Provide the [X, Y] coordinate of the cell's center where the given text is located.  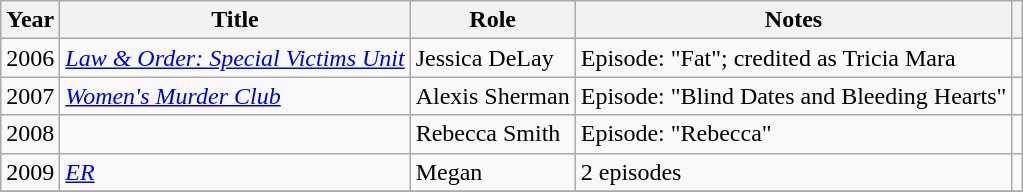
2 episodes [794, 172]
Episode: "Rebecca" [794, 134]
Megan [492, 172]
2008 [30, 134]
2006 [30, 58]
Year [30, 20]
Episode: "Blind Dates and Bleeding Hearts" [794, 96]
Women's Murder Club [235, 96]
Law & Order: Special Victims Unit [235, 58]
Title [235, 20]
2009 [30, 172]
Rebecca Smith [492, 134]
Jessica DeLay [492, 58]
2007 [30, 96]
Episode: "Fat"; credited as Tricia Mara [794, 58]
ER [235, 172]
Role [492, 20]
Notes [794, 20]
Alexis Sherman [492, 96]
